Find where the given text appears and provide that cell's center as (x, y) coordinate. 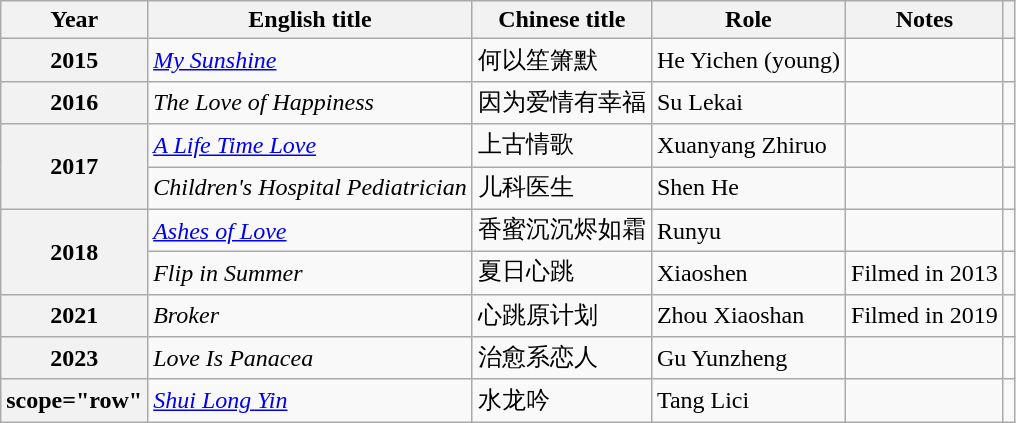
夏日心跳 (562, 274)
A Life Time Love (310, 146)
Gu Yunzheng (748, 358)
Role (748, 20)
Ashes of Love (310, 230)
Xiaoshen (748, 274)
The Love of Happiness (310, 102)
2015 (74, 60)
2018 (74, 252)
scope="row" (74, 400)
Zhou Xiaoshan (748, 316)
上古情歌 (562, 146)
Shui Long Yin (310, 400)
Children's Hospital Pediatrician (310, 188)
Broker (310, 316)
治愈系恋人 (562, 358)
Tang Lici (748, 400)
Filmed in 2019 (925, 316)
Runyu (748, 230)
何以笙箫默 (562, 60)
香蜜沉沉烬如霜 (562, 230)
心跳原计划 (562, 316)
Xuanyang Zhiruo (748, 146)
2021 (74, 316)
2023 (74, 358)
Chinese title (562, 20)
English title (310, 20)
2016 (74, 102)
因为爱情有幸福 (562, 102)
My Sunshine (310, 60)
Flip in Summer (310, 274)
Notes (925, 20)
Year (74, 20)
Filmed in 2013 (925, 274)
Shen He (748, 188)
Love Is Panacea (310, 358)
Su Lekai (748, 102)
水龙吟 (562, 400)
2017 (74, 166)
儿科医生 (562, 188)
He Yichen (young) (748, 60)
